Extract the (X, Y) coordinate from the center of the cell holding the provided text.  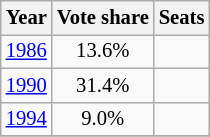
1990 (26, 85)
13.6% (103, 51)
Seats (182, 17)
1986 (26, 51)
1994 (26, 119)
Year (26, 17)
Vote share (103, 17)
9.0% (103, 119)
31.4% (103, 85)
